From the cell containing the given text, extract its center point as [X, Y] coordinate. 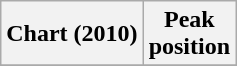
Peak position [189, 34]
Chart (2010) [72, 34]
